For the text-containing cell, return its midpoint in [X, Y] coordinate format. 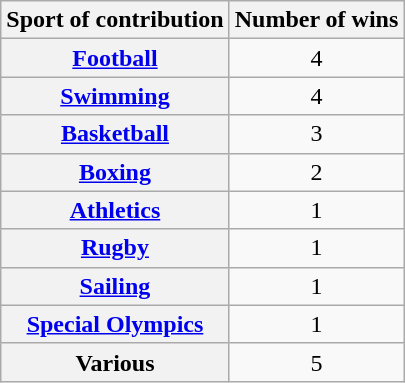
Various [115, 362]
2 [316, 172]
Sailing [115, 286]
Athletics [115, 210]
Swimming [115, 96]
Football [115, 58]
Boxing [115, 172]
5 [316, 362]
Special Olympics [115, 324]
Basketball [115, 134]
Number of wins [316, 20]
Rugby [115, 248]
3 [316, 134]
Sport of contribution [115, 20]
